Pinpoint the cell where the given text exists, returning its [X, Y] midpoint coordinate. 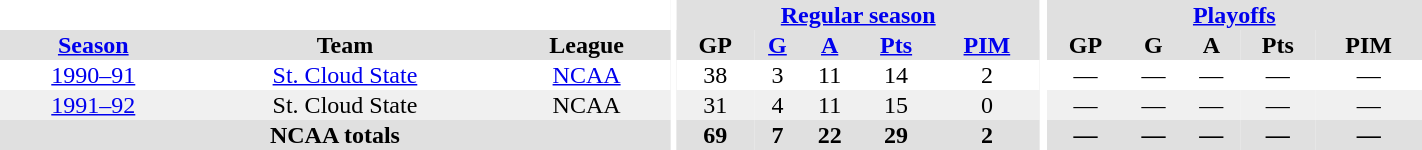
1991–92 [94, 105]
22 [830, 135]
Team [346, 45]
Season [94, 45]
0 [987, 105]
29 [896, 135]
7 [777, 135]
69 [715, 135]
14 [896, 75]
4 [777, 105]
15 [896, 105]
31 [715, 105]
NCAA totals [335, 135]
1990–91 [94, 75]
League [586, 45]
3 [777, 75]
Playoffs [1234, 15]
38 [715, 75]
Regular season [858, 15]
